Capture the cell that displays the provided text and extract its (x, y) central coordinate. 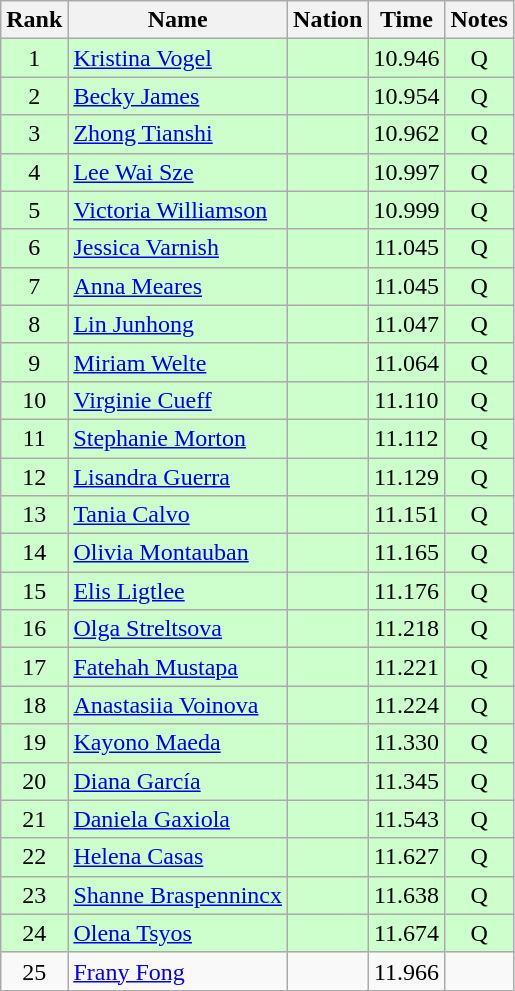
11.224 (406, 705)
14 (34, 553)
12 (34, 477)
13 (34, 515)
10.954 (406, 96)
11.064 (406, 362)
22 (34, 857)
Olena Tsyos (178, 933)
9 (34, 362)
11.110 (406, 400)
21 (34, 819)
2 (34, 96)
19 (34, 743)
23 (34, 895)
7 (34, 286)
11.176 (406, 591)
17 (34, 667)
11.218 (406, 629)
11 (34, 438)
Kayono Maeda (178, 743)
10.997 (406, 172)
10.946 (406, 58)
Miriam Welte (178, 362)
11.966 (406, 971)
11.165 (406, 553)
Shanne Braspennincx (178, 895)
11.674 (406, 933)
6 (34, 248)
11.345 (406, 781)
Time (406, 20)
24 (34, 933)
20 (34, 781)
Lee Wai Sze (178, 172)
4 (34, 172)
3 (34, 134)
11.627 (406, 857)
Stephanie Morton (178, 438)
Daniela Gaxiola (178, 819)
Jessica Varnish (178, 248)
11.330 (406, 743)
Rank (34, 20)
Anna Meares (178, 286)
Helena Casas (178, 857)
10 (34, 400)
5 (34, 210)
Olga Streltsova (178, 629)
Anastasiia Voinova (178, 705)
10.962 (406, 134)
16 (34, 629)
Becky James (178, 96)
25 (34, 971)
11.221 (406, 667)
11.638 (406, 895)
Diana García (178, 781)
Fatehah Mustapa (178, 667)
10.999 (406, 210)
11.047 (406, 324)
Victoria Williamson (178, 210)
11.151 (406, 515)
1 (34, 58)
Elis Ligtlee (178, 591)
Lisandra Guerra (178, 477)
11.543 (406, 819)
Tania Calvo (178, 515)
15 (34, 591)
Kristina Vogel (178, 58)
Virginie Cueff (178, 400)
Nation (328, 20)
Zhong Tianshi (178, 134)
Name (178, 20)
18 (34, 705)
8 (34, 324)
Notes (479, 20)
Lin Junhong (178, 324)
Olivia Montauban (178, 553)
Frany Fong (178, 971)
11.112 (406, 438)
11.129 (406, 477)
